Return the (x, y) coordinate for the center point of the cell that contains the specified text.  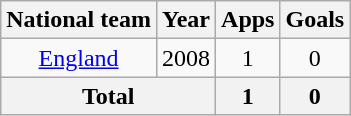
National team (79, 20)
Total (108, 96)
Goals (315, 20)
Apps (248, 20)
2008 (186, 58)
England (79, 58)
Year (186, 20)
